Return the [x, y] coordinate for the center point of the cell that contains the specified text.  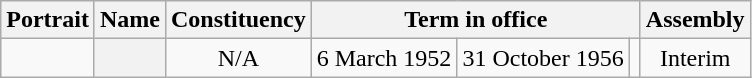
31 October 1956 [543, 58]
Name [130, 20]
6 March 1952 [384, 58]
Constituency [238, 20]
Term in office [476, 20]
Interim [695, 58]
Assembly [695, 20]
Portrait [48, 20]
N/A [238, 58]
